Output the (X, Y) coordinate of the center of the cell containing the given text.  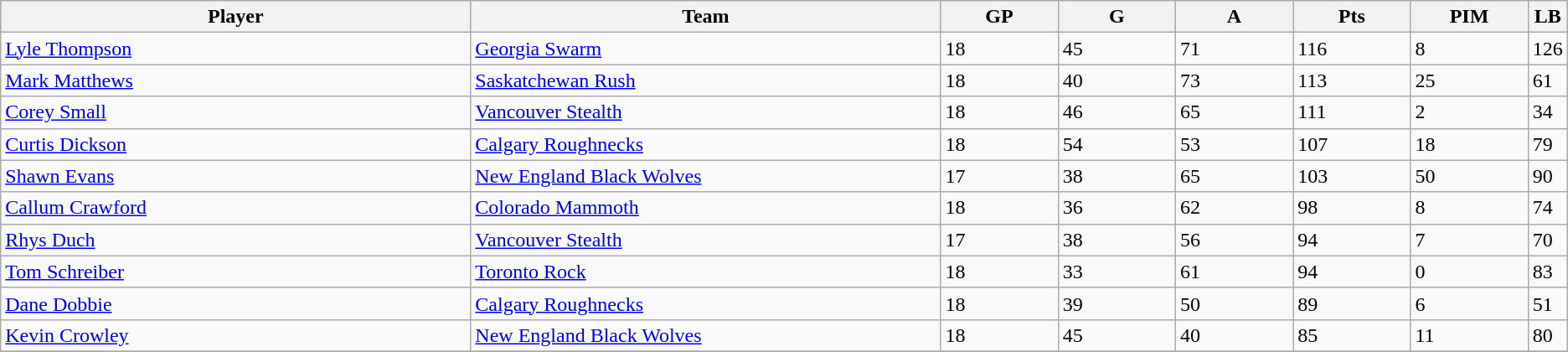
Mark Matthews (236, 80)
PIM (1469, 17)
Saskatchewan Rush (705, 80)
73 (1234, 80)
Callum Crawford (236, 208)
Tom Schreiber (236, 272)
89 (1352, 303)
85 (1352, 335)
36 (1117, 208)
A (1234, 17)
116 (1352, 49)
Curtis Dickson (236, 144)
Rhys Duch (236, 240)
56 (1234, 240)
G (1117, 17)
Lyle Thompson (236, 49)
6 (1469, 303)
83 (1548, 272)
2 (1469, 112)
70 (1548, 240)
Shawn Evans (236, 176)
Dane Dobbie (236, 303)
34 (1548, 112)
53 (1234, 144)
Corey Small (236, 112)
25 (1469, 80)
Pts (1352, 17)
111 (1352, 112)
103 (1352, 176)
Team (705, 17)
33 (1117, 272)
0 (1469, 272)
126 (1548, 49)
79 (1548, 144)
107 (1352, 144)
74 (1548, 208)
71 (1234, 49)
Player (236, 17)
98 (1352, 208)
90 (1548, 176)
Colorado Mammoth (705, 208)
11 (1469, 335)
LB (1548, 17)
GP (999, 17)
80 (1548, 335)
Kevin Crowley (236, 335)
39 (1117, 303)
7 (1469, 240)
113 (1352, 80)
Georgia Swarm (705, 49)
62 (1234, 208)
51 (1548, 303)
46 (1117, 112)
54 (1117, 144)
Toronto Rock (705, 272)
